From the cell containing the given text, extract its center point as [x, y] coordinate. 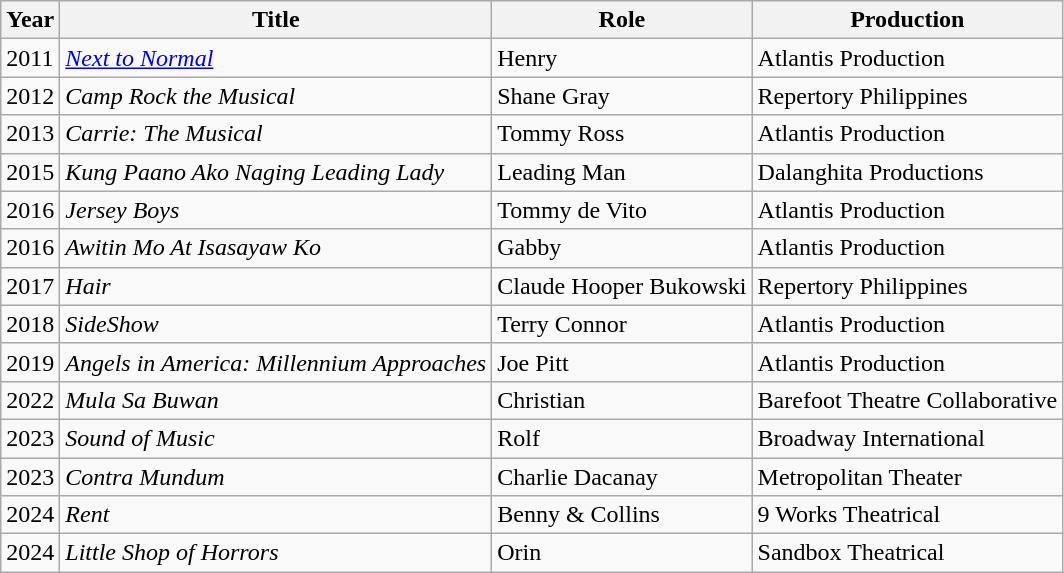
Rolf [622, 438]
Next to Normal [276, 58]
Tommy de Vito [622, 210]
Claude Hooper Bukowski [622, 286]
Terry Connor [622, 324]
2022 [30, 400]
Tommy Ross [622, 134]
2019 [30, 362]
Charlie Dacanay [622, 477]
Mula Sa Buwan [276, 400]
Hair [276, 286]
Angels in America: Millennium Approaches [276, 362]
Awitin Mo At Isasayaw Ko [276, 248]
Title [276, 20]
Barefoot Theatre Collaborative [907, 400]
Little Shop of Horrors [276, 553]
Dalanghita Productions [907, 172]
Joe Pitt [622, 362]
Gabby [622, 248]
Leading Man [622, 172]
Camp Rock the Musical [276, 96]
Kung Paano Ako Naging Leading Lady [276, 172]
2018 [30, 324]
Role [622, 20]
Broadway International [907, 438]
Contra Mundum [276, 477]
2013 [30, 134]
9 Works Theatrical [907, 515]
Henry [622, 58]
2017 [30, 286]
Metropolitan Theater [907, 477]
Benny & Collins [622, 515]
Carrie: The Musical [276, 134]
2015 [30, 172]
Year [30, 20]
Production [907, 20]
SideShow [276, 324]
Jersey Boys [276, 210]
Christian [622, 400]
Rent [276, 515]
2012 [30, 96]
Sound of Music [276, 438]
Sandbox Theatrical [907, 553]
Shane Gray [622, 96]
2011 [30, 58]
Orin [622, 553]
